Extract the [X, Y] coordinate from the center of the cell holding the provided text.  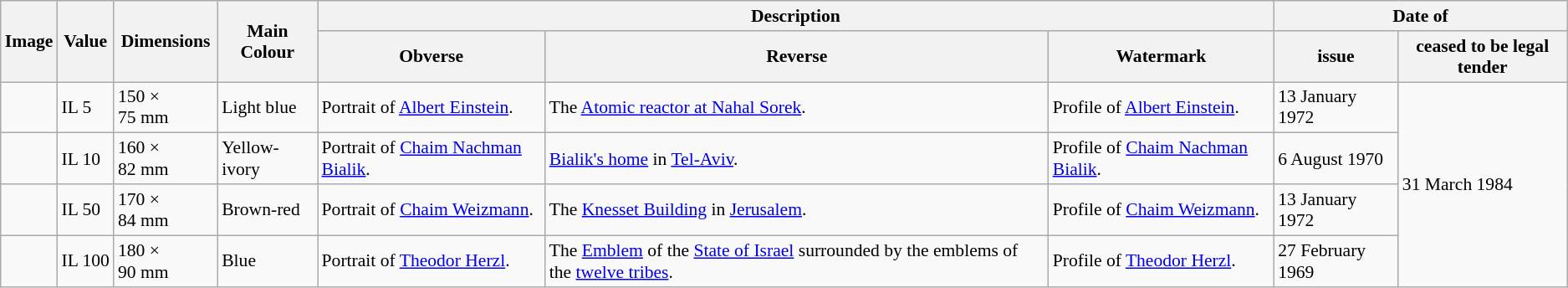
6 August 1970 [1336, 159]
Image [29, 42]
Date of [1420, 16]
IL 50 [85, 209]
Yellow-ivory [268, 159]
Bialik's home in Tel-Aviv. [797, 159]
150 × 75 mm [166, 107]
The Knesset Building in Jerusalem. [797, 209]
Profile of Albert Einstein. [1161, 107]
issue [1336, 57]
Reverse [797, 57]
Obverse [432, 57]
160 × 82 mm [166, 159]
Brown-red [268, 209]
Value [85, 42]
27 February 1969 [1336, 261]
31 March 1984 [1483, 184]
Blue [268, 261]
IL 100 [85, 261]
Description [796, 16]
Profile of Theodor Herzl. [1161, 261]
Portrait of Chaim Weizmann. [432, 209]
Watermark [1161, 57]
Profile of Chaim Weizmann. [1161, 209]
Portrait of Chaim Nachman Bialik. [432, 159]
Dimensions [166, 42]
Main Colour [268, 42]
180 × 90 mm [166, 261]
Profile of Chaim Nachman Bialik. [1161, 159]
The Atomic reactor at Nahal Sorek. [797, 107]
Portrait of Theodor Herzl. [432, 261]
Portrait of Albert Einstein. [432, 107]
IL 5 [85, 107]
170 × 84 mm [166, 209]
IL 10 [85, 159]
The Emblem of the State of Israel surrounded by the emblems of the twelve tribes. [797, 261]
ceased to be legal tender [1483, 57]
Light blue [268, 107]
